Search for the cell housing the specified text and yield its [X, Y] center coordinate. 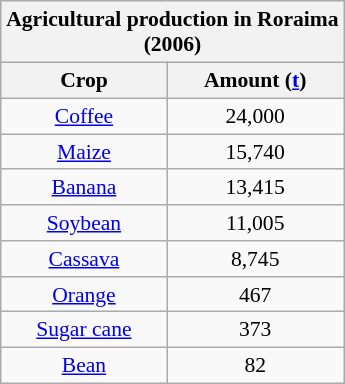
Soybean [84, 223]
Coffee [84, 116]
8,745 [256, 259]
13,415 [256, 187]
467 [256, 294]
373 [256, 330]
Amount (t) [256, 80]
Crop [84, 80]
Orange [84, 294]
11,005 [256, 223]
Bean [84, 365]
24,000 [256, 116]
Maize [84, 152]
Sugar cane [84, 330]
15,740 [256, 152]
Agricultural production in Roraima(2006) [172, 32]
Banana [84, 187]
Cassava [84, 259]
82 [256, 365]
